Search for the cell housing the specified text and yield its (X, Y) center coordinate. 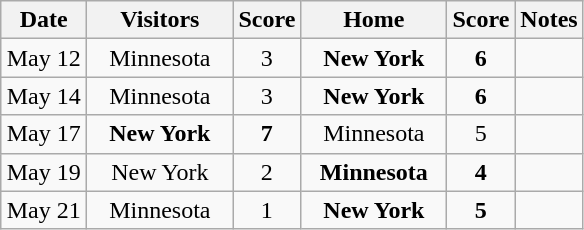
May 21 (44, 210)
May 19 (44, 172)
Home (374, 20)
1 (267, 210)
Visitors (160, 20)
2 (267, 172)
May 17 (44, 134)
4 (481, 172)
7 (267, 134)
May 12 (44, 58)
May 14 (44, 96)
Notes (549, 20)
Date (44, 20)
